Extract the (X, Y) coordinate from the center of the cell holding the provided text.  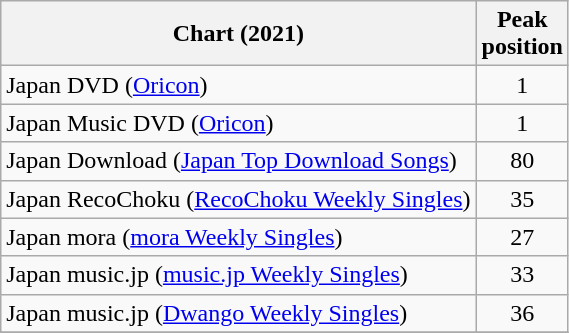
80 (522, 161)
Japan DVD (Oricon) (238, 85)
Chart (2021) (238, 34)
27 (522, 237)
36 (522, 313)
Japan music.jp (music.jp Weekly Singles) (238, 275)
Peakposition (522, 34)
Japan Music DVD (Oricon) (238, 123)
Japan Download (Japan Top Download Songs) (238, 161)
Japan music.jp (Dwango Weekly Singles) (238, 313)
35 (522, 199)
Japan RecoChoku (RecoChoku Weekly Singles) (238, 199)
33 (522, 275)
Japan mora (mora Weekly Singles) (238, 237)
